From the cell containing the given text, extract its center point as (X, Y) coordinate. 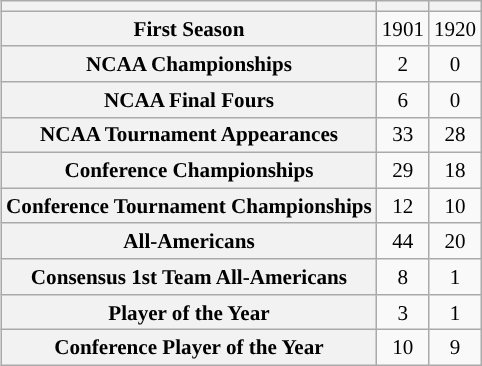
NCAA Tournament Appearances (189, 134)
Conference Championships (189, 170)
All-Americans (189, 240)
33 (403, 134)
18 (455, 170)
44 (403, 240)
First Season (189, 28)
NCAA Championships (189, 64)
NCAA Final Fours (189, 100)
9 (455, 348)
28 (455, 134)
1920 (455, 28)
12 (403, 206)
Conference Tournament Championships (189, 206)
29 (403, 170)
Consensus 1st Team All-Americans (189, 276)
3 (403, 312)
Conference Player of the Year (189, 348)
8 (403, 276)
1901 (403, 28)
2 (403, 64)
6 (403, 100)
20 (455, 240)
Player of the Year (189, 312)
